Return the (X, Y) coordinate for the center point of the cell that contains the specified text.  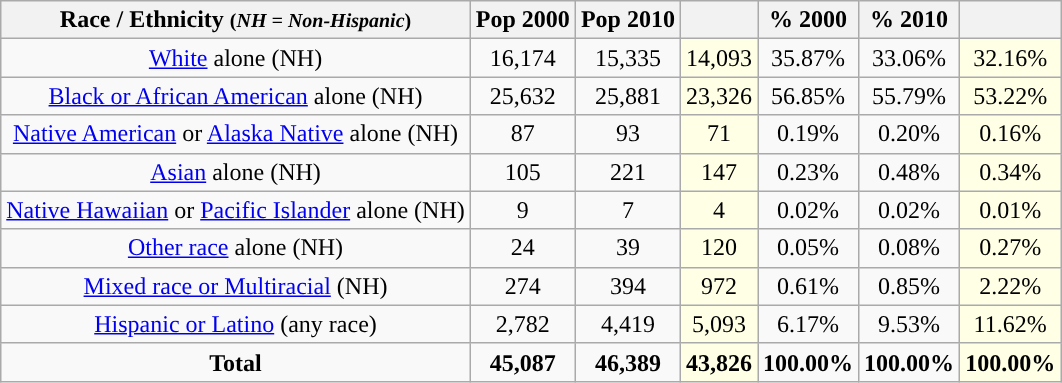
56.85% (808, 96)
55.79% (910, 96)
16,174 (522, 58)
147 (718, 172)
6.17% (808, 324)
0.48% (910, 172)
0.23% (808, 172)
7 (628, 210)
% 2000 (808, 20)
15,335 (628, 58)
0.61% (808, 286)
32.16% (1010, 58)
25,881 (628, 96)
25,632 (522, 96)
5,093 (718, 324)
71 (718, 134)
9.53% (910, 324)
24 (522, 248)
0.16% (1010, 134)
0.27% (1010, 248)
274 (522, 286)
120 (718, 248)
0.34% (1010, 172)
0.05% (808, 248)
53.22% (1010, 96)
Native American or Alaska Native alone (NH) (236, 134)
Total (236, 362)
0.20% (910, 134)
972 (718, 286)
45,087 (522, 362)
Pop 2010 (628, 20)
Other race alone (NH) (236, 248)
43,826 (718, 362)
0.08% (910, 248)
14,093 (718, 58)
2.22% (1010, 286)
9 (522, 210)
46,389 (628, 362)
Mixed race or Multiracial (NH) (236, 286)
White alone (NH) (236, 58)
221 (628, 172)
Hispanic or Latino (any race) (236, 324)
39 (628, 248)
Race / Ethnicity (NH = Non-Hispanic) (236, 20)
4,419 (628, 324)
105 (522, 172)
0.85% (910, 286)
2,782 (522, 324)
87 (522, 134)
% 2010 (910, 20)
23,326 (718, 96)
4 (718, 210)
Native Hawaiian or Pacific Islander alone (NH) (236, 210)
11.62% (1010, 324)
0.01% (1010, 210)
93 (628, 134)
Pop 2000 (522, 20)
Black or African American alone (NH) (236, 96)
Asian alone (NH) (236, 172)
33.06% (910, 58)
35.87% (808, 58)
0.19% (808, 134)
394 (628, 286)
